Provide the [X, Y] coordinate of the cell's center where the given text is located.  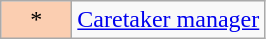
* [36, 20]
Caretaker manager [168, 20]
